Capture the cell that displays the provided text and extract its (x, y) central coordinate. 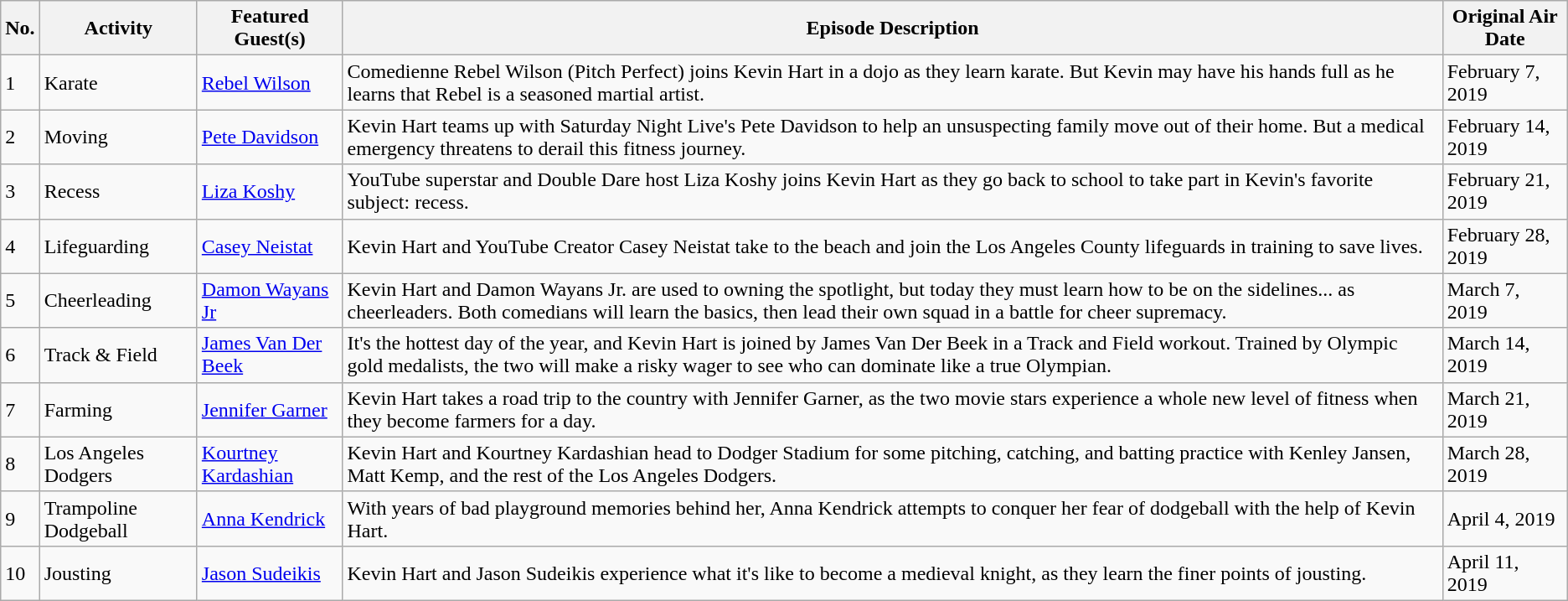
Liza Koshy (270, 191)
Featured Guest(s) (270, 28)
Original Air Date (1504, 28)
2 (20, 137)
Episode Description (893, 28)
Kourtney Kardashian (270, 464)
Pete Davidson (270, 137)
Recess (118, 191)
4 (20, 246)
Casey Neistat (270, 246)
Activity (118, 28)
Rebel Wilson (270, 82)
No. (20, 28)
With years of bad playground memories behind her, Anna Kendrick attempts to conquer her fear of dodgeball with the help of Kevin Hart. (893, 518)
5 (20, 300)
10 (20, 573)
7 (20, 409)
8 (20, 464)
Farming (118, 409)
February 28, 2019 (1504, 246)
March 7, 2019 (1504, 300)
YouTube superstar and Double Dare host Liza Koshy joins Kevin Hart as they go back to school to take part in Kevin's favorite subject: recess. (893, 191)
9 (20, 518)
Los Angeles Dodgers (118, 464)
Track & Field (118, 355)
Karate (118, 82)
Kevin Hart and YouTube Creator Casey Neistat take to the beach and join the Los Angeles County lifeguards in training to save lives. (893, 246)
April 4, 2019 (1504, 518)
6 (20, 355)
Damon Wayans Jr (270, 300)
3 (20, 191)
April 11, 2019 (1504, 573)
Moving (118, 137)
March 21, 2019 (1504, 409)
Cheerleading (118, 300)
Trampoline Dodgeball (118, 518)
Kevin Hart and Jason Sudeikis experience what it's like to become a medieval knight, as they learn the finer points of jousting. (893, 573)
Lifeguarding (118, 246)
February 21, 2019 (1504, 191)
March 14, 2019 (1504, 355)
March 28, 2019 (1504, 464)
James Van Der Beek (270, 355)
Jennifer Garner (270, 409)
Anna Kendrick (270, 518)
1 (20, 82)
February 7, 2019 (1504, 82)
Jousting (118, 573)
February 14, 2019 (1504, 137)
Jason Sudeikis (270, 573)
